Search for the cell housing the specified text and yield its [x, y] center coordinate. 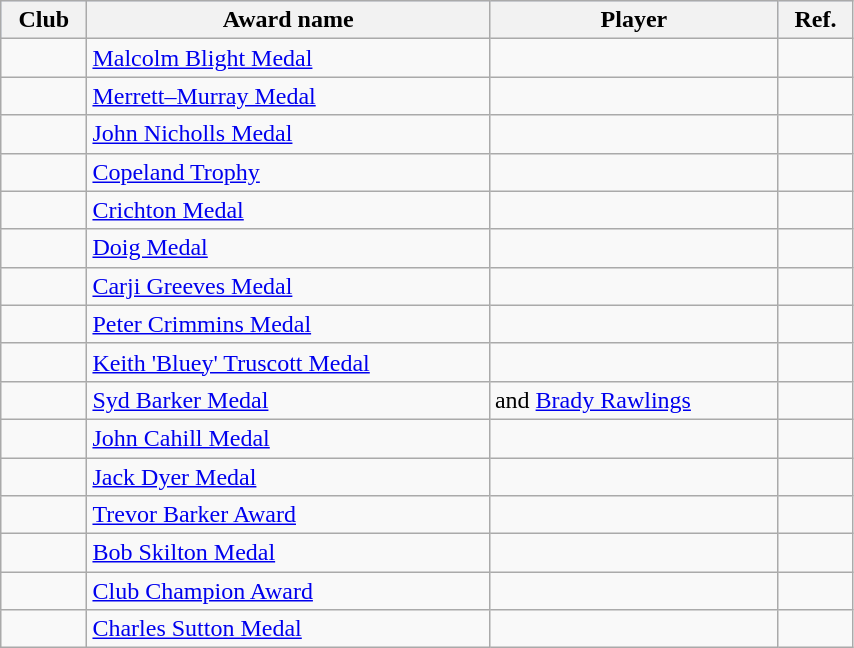
Club Champion Award [288, 591]
Peter Crimmins Medal [288, 324]
Merrett–Murray Medal [288, 96]
Copeland Trophy [288, 172]
Syd Barker Medal [288, 400]
Club [44, 20]
Keith 'Bluey' Truscott Medal [288, 362]
Crichton Medal [288, 210]
Player [634, 20]
Charles Sutton Medal [288, 629]
Jack Dyer Medal [288, 477]
Carji Greeves Medal [288, 286]
and Brady Rawlings [634, 400]
John Cahill Medal [288, 438]
Award name [288, 20]
Bob Skilton Medal [288, 553]
John Nicholls Medal [288, 134]
Trevor Barker Award [288, 515]
Doig Medal [288, 248]
Malcolm Blight Medal [288, 58]
Ref. [815, 20]
